Determine the [x, y] coordinate at the center of the cell enclosing the given text.  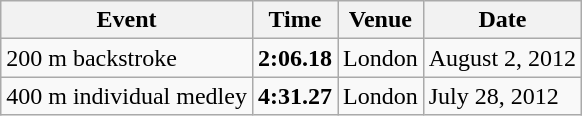
Date [502, 20]
August 2, 2012 [502, 58]
July 28, 2012 [502, 96]
400 m individual medley [127, 96]
200 m backstroke [127, 58]
Venue [381, 20]
Event [127, 20]
4:31.27 [294, 96]
Time [294, 20]
2:06.18 [294, 58]
